Identify which cell holds the provided text, then report its (x, y) central coordinate. 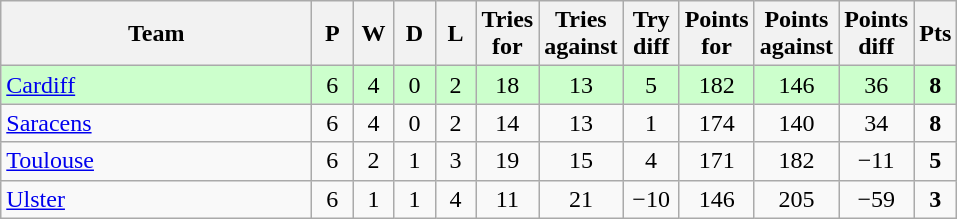
Tries for (508, 34)
−59 (876, 199)
Points diff (876, 34)
D (414, 34)
36 (876, 85)
Tries against (581, 34)
19 (508, 161)
Cardiff (156, 85)
15 (581, 161)
P (332, 34)
140 (796, 123)
Team (156, 34)
14 (508, 123)
−11 (876, 161)
Points against (796, 34)
205 (796, 199)
171 (716, 161)
Saracens (156, 123)
L (456, 34)
Try diff (651, 34)
Toulouse (156, 161)
W (374, 34)
174 (716, 123)
Pts (936, 34)
11 (508, 199)
21 (581, 199)
−10 (651, 199)
Ulster (156, 199)
18 (508, 85)
34 (876, 123)
Points for (716, 34)
